Return the (X, Y) coordinate for the center point of the cell that contains the specified text.  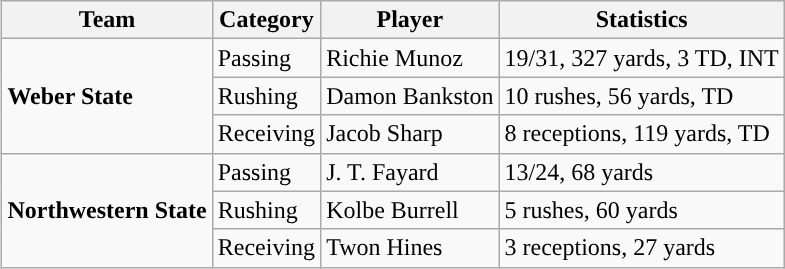
Team (107, 20)
19/31, 327 yards, 3 TD, INT (642, 58)
13/24, 68 yards (642, 172)
Damon Bankston (410, 96)
Category (266, 20)
J. T. Fayard (410, 172)
Player (410, 20)
Northwestern State (107, 210)
Richie Munoz (410, 58)
Weber State (107, 96)
Twon Hines (410, 248)
10 rushes, 56 yards, TD (642, 96)
Kolbe Burrell (410, 210)
8 receptions, 119 yards, TD (642, 134)
5 rushes, 60 yards (642, 210)
3 receptions, 27 yards (642, 248)
Jacob Sharp (410, 134)
Statistics (642, 20)
